Identify which cell holds the provided text, then report its [X, Y] central coordinate. 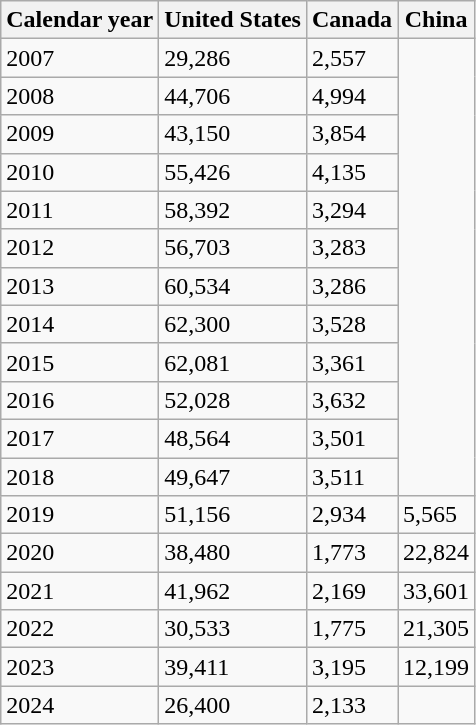
2022 [80, 629]
2016 [80, 400]
33,601 [436, 591]
2020 [80, 553]
58,392 [233, 210]
4,994 [352, 96]
26,400 [233, 705]
2024 [80, 705]
2011 [80, 210]
48,564 [233, 438]
3,286 [352, 286]
2,133 [352, 705]
38,480 [233, 553]
3,511 [352, 477]
41,962 [233, 591]
39,411 [233, 667]
2015 [80, 362]
2010 [80, 172]
2008 [80, 96]
2012 [80, 248]
2,169 [352, 591]
49,647 [233, 477]
Calendar year [80, 20]
30,533 [233, 629]
3,632 [352, 400]
2014 [80, 324]
60,534 [233, 286]
43,150 [233, 134]
3,283 [352, 248]
China [436, 20]
4,135 [352, 172]
2021 [80, 591]
3,294 [352, 210]
52,028 [233, 400]
3,854 [352, 134]
44,706 [233, 96]
62,300 [233, 324]
51,156 [233, 515]
3,528 [352, 324]
21,305 [436, 629]
United States [233, 20]
2023 [80, 667]
29,286 [233, 58]
55,426 [233, 172]
3,361 [352, 362]
2019 [80, 515]
2009 [80, 134]
62,081 [233, 362]
3,501 [352, 438]
1,773 [352, 553]
22,824 [436, 553]
2013 [80, 286]
12,199 [436, 667]
3,195 [352, 667]
1,775 [352, 629]
56,703 [233, 248]
2017 [80, 438]
Canada [352, 20]
5,565 [436, 515]
2,557 [352, 58]
2018 [80, 477]
2,934 [352, 515]
2007 [80, 58]
